Return the (x, y) coordinate for the center point of the cell that contains the specified text.  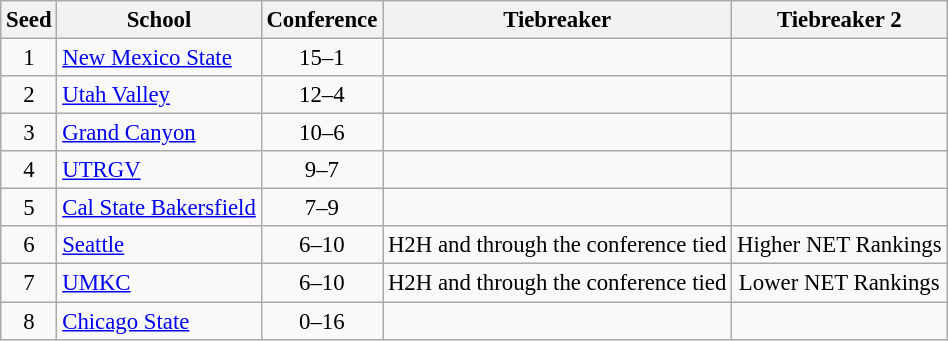
Chicago State (159, 321)
Seed (29, 20)
9–7 (322, 170)
School (159, 20)
UMKC (159, 283)
UTRGV (159, 170)
6 (29, 245)
1 (29, 58)
Higher NET Rankings (840, 245)
10–6 (322, 133)
New Mexico State (159, 58)
0–16 (322, 321)
Conference (322, 20)
Grand Canyon (159, 133)
4 (29, 170)
7–9 (322, 208)
2 (29, 95)
7 (29, 283)
Seattle (159, 245)
Utah Valley (159, 95)
3 (29, 133)
8 (29, 321)
Tiebreaker 2 (840, 20)
Lower NET Rankings (840, 283)
12–4 (322, 95)
15–1 (322, 58)
Tiebreaker (558, 20)
Cal State Bakersfield (159, 208)
5 (29, 208)
